Extract the (X, Y) coordinate from the center of the cell holding the provided text.  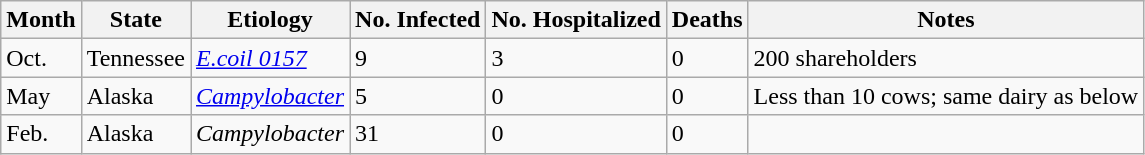
200 shareholders (946, 58)
E.coil 0157 (270, 58)
May (41, 96)
Less than 10 cows; same dairy as below (946, 96)
Deaths (707, 20)
Tennessee (136, 58)
No. Infected (418, 20)
31 (418, 134)
5 (418, 96)
Oct. (41, 58)
Feb. (41, 134)
9 (418, 58)
State (136, 20)
3 (576, 58)
Month (41, 20)
Notes (946, 20)
Etiology (270, 20)
No. Hospitalized (576, 20)
